Identify which cell holds the provided text, then report its [X, Y] central coordinate. 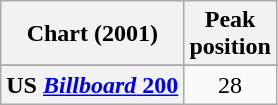
28 [230, 85]
Peakposition [230, 34]
US Billboard 200 [92, 85]
Chart (2001) [92, 34]
